Return the [X, Y] coordinate for the center point of the cell that contains the specified text.  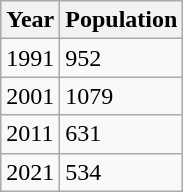
1991 [30, 58]
2021 [30, 172]
631 [122, 134]
534 [122, 172]
Population [122, 20]
2011 [30, 134]
952 [122, 58]
Year [30, 20]
1079 [122, 96]
2001 [30, 96]
